Search for the cell housing the specified text and yield its (x, y) center coordinate. 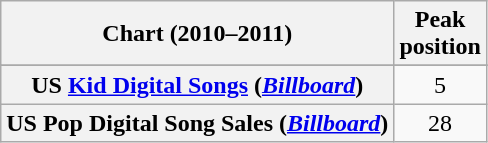
28 (440, 123)
5 (440, 85)
US Kid Digital Songs (Billboard) (198, 85)
US Pop Digital Song Sales (Billboard) (198, 123)
Peakposition (440, 34)
Chart (2010–2011) (198, 34)
